Detect which cell encompasses the target text, then output its (x, y) center coordinate. 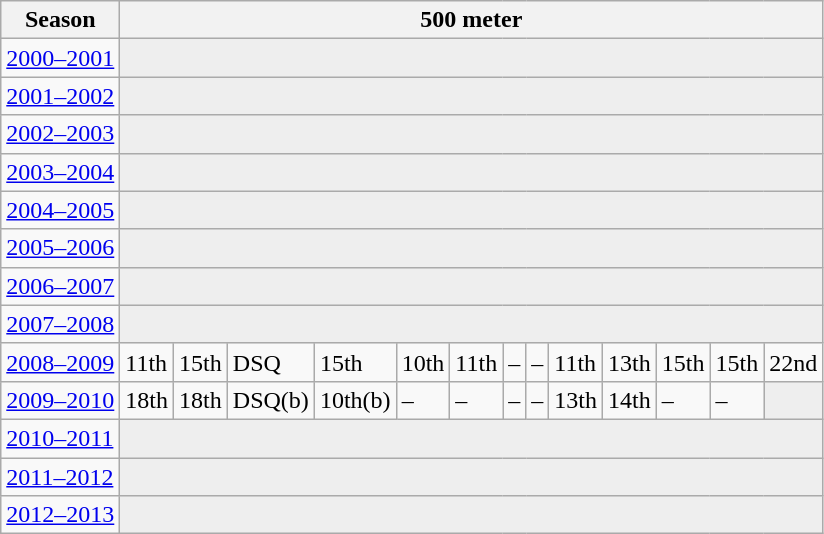
2004–2005 (60, 210)
2011–2012 (60, 477)
2007–2008 (60, 324)
2009–2010 (60, 400)
2006–2007 (60, 286)
2008–2009 (60, 362)
2002–2003 (60, 134)
2012–2013 (60, 515)
22nd (794, 362)
2000–2001 (60, 58)
2003–2004 (60, 172)
Season (60, 20)
DSQ (270, 362)
2010–2011 (60, 438)
10th (423, 362)
2005–2006 (60, 248)
DSQ(b) (270, 400)
500 meter (472, 20)
2001–2002 (60, 96)
14th (630, 400)
10th(b) (355, 400)
